Capture the cell that displays the provided text and extract its (x, y) central coordinate. 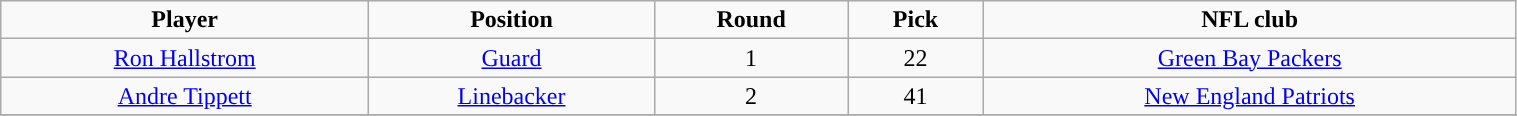
Guard (512, 58)
2 (750, 96)
New England Patriots (1250, 96)
Green Bay Packers (1250, 58)
NFL club (1250, 20)
Ron Hallstrom (185, 58)
1 (750, 58)
Player (185, 20)
Linebacker (512, 96)
41 (916, 96)
Pick (916, 20)
Round (750, 20)
Andre Tippett (185, 96)
Position (512, 20)
22 (916, 58)
